Locate the cell with the specified text and output its (x, y) center coordinate. 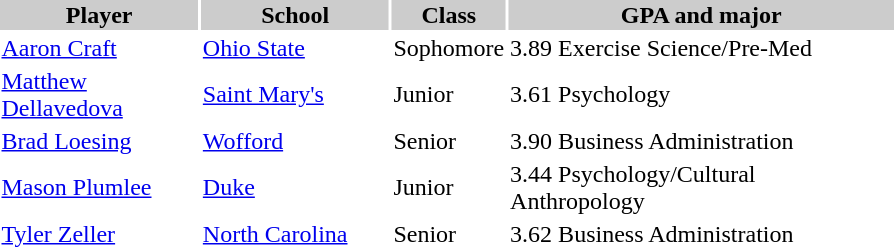
3.90 Business Administration (702, 141)
Matthew Dellavedova (99, 94)
3.44 Psychology/Cultural Anthropology (702, 188)
Aaron Craft (99, 48)
3.89 Exercise Science/Pre-Med (702, 48)
3.61 Psychology (702, 94)
Mason Plumlee (99, 188)
Player (99, 15)
School (295, 15)
Class (449, 15)
Sophomore (449, 48)
Brad Loesing (99, 141)
Duke (295, 188)
Senior (449, 141)
GPA and major (702, 15)
Ohio State (295, 48)
Wofford (295, 141)
Saint Mary's (295, 94)
